Provide the (x, y) coordinate of the cell's center where the given text is located.  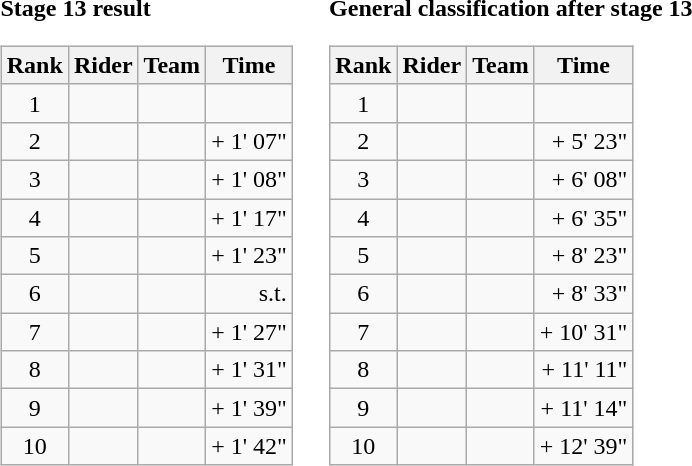
+ 6' 08" (584, 179)
+ 6' 35" (584, 217)
+ 1' 08" (250, 179)
+ 11' 14" (584, 408)
+ 1' 23" (250, 256)
+ 8' 23" (584, 256)
+ 8' 33" (584, 294)
+ 12' 39" (584, 446)
+ 11' 11" (584, 370)
s.t. (250, 294)
+ 1' 39" (250, 408)
+ 1' 17" (250, 217)
+ 10' 31" (584, 332)
+ 1' 07" (250, 141)
+ 1' 31" (250, 370)
+ 1' 42" (250, 446)
+ 5' 23" (584, 141)
+ 1' 27" (250, 332)
